For the text-containing cell, return its midpoint in [X, Y] coordinate format. 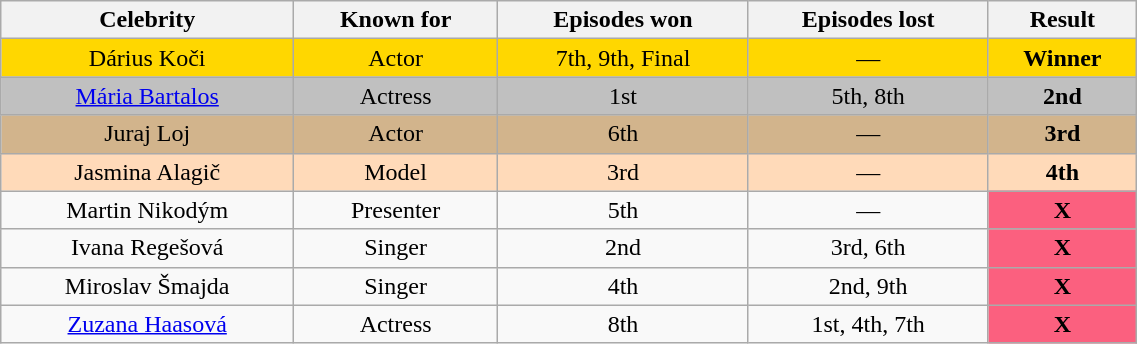
Presenter [396, 210]
1st [624, 96]
Mária Bartalos [148, 96]
Martin Nikodým [148, 210]
7th, 9th, Final [624, 58]
Winner [1062, 58]
5th, 8th [868, 96]
Celebrity [148, 20]
Result [1062, 20]
Model [396, 172]
3rd, 6th [868, 248]
Miroslav Šmajda [148, 286]
Juraj Loj [148, 134]
Dárius Koči [148, 58]
Jasmina Alagič [148, 172]
Zuzana Haasová [148, 324]
8th [624, 324]
Episodes won [624, 20]
5th [624, 210]
Episodes lost [868, 20]
Ivana Regešová [148, 248]
1st, 4th, 7th [868, 324]
6th [624, 134]
Known for [396, 20]
2nd, 9th [868, 286]
